Identify which cell holds the provided text, then report its (x, y) central coordinate. 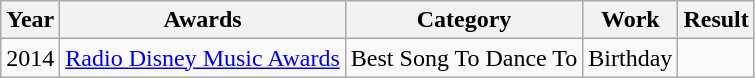
Birthday (630, 58)
Work (630, 20)
Radio Disney Music Awards (203, 58)
Category (464, 20)
2014 (30, 58)
Best Song To Dance To (464, 58)
Result (716, 20)
Awards (203, 20)
Year (30, 20)
